Detect which cell encompasses the target text, then output its (X, Y) center coordinate. 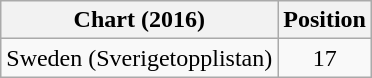
Chart (2016) (140, 20)
Position (325, 20)
17 (325, 58)
Sweden (Sverigetopplistan) (140, 58)
